Determine the (X, Y) coordinate at the center of the cell enclosing the given text.  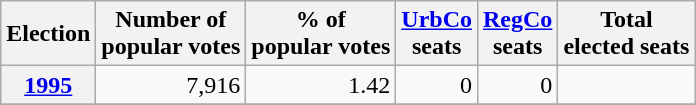
Number ofpopular votes (171, 34)
1.42 (321, 85)
% ofpopular votes (321, 34)
7,916 (171, 85)
RegCoseats (517, 34)
UrbCoseats (437, 34)
1995 (48, 85)
Election (48, 34)
Totalelected seats (626, 34)
